Identify which cell holds the provided text, then report its [x, y] central coordinate. 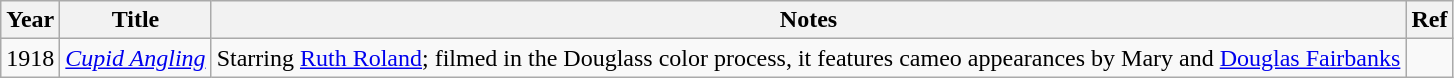
Starring Ruth Roland; filmed in the Douglass color process, it features cameo appearances by Mary and Douglas Fairbanks [808, 58]
1918 [30, 58]
Ref [1430, 20]
Year [30, 20]
Cupid Angling [136, 58]
Title [136, 20]
Notes [808, 20]
